Scan for the cell matching the given text and deliver its [x, y] coordinate at center. 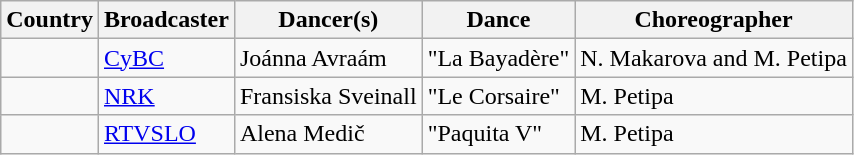
N. Makarova and M. Petipa [714, 58]
RTVSLO [166, 134]
Dancer(s) [328, 20]
Choreographer [714, 20]
Joánna Avraám [328, 58]
Broadcaster [166, 20]
Fransiska Sveinall [328, 96]
NRK [166, 96]
"La Bayadère" [498, 58]
Alena Medič [328, 134]
Dance [498, 20]
"Paquita V" [498, 134]
"Le Corsaire" [498, 96]
Country [50, 20]
CyBC [166, 58]
